Locate the cell with the specified text and output its [X, Y] center coordinate. 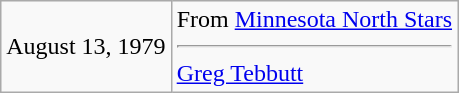
From Minnesota North StarsGreg Tebbutt [314, 47]
August 13, 1979 [86, 47]
